Output the (x, y) coordinate of the center of the cell containing the given text.  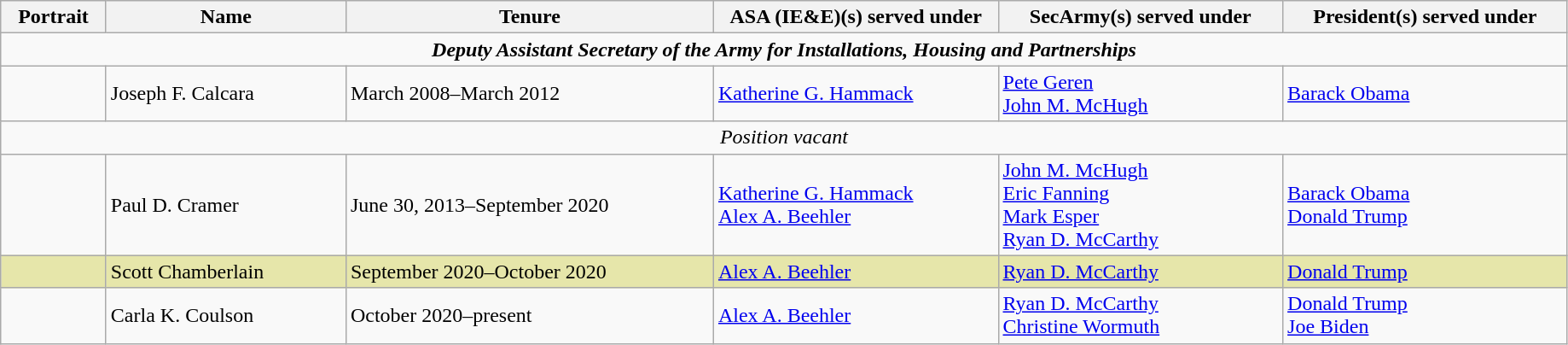
September 2020–October 2020 (529, 272)
Ryan D. McCarthy (1141, 272)
SecArmy(s) served under (1141, 17)
President(s) served under (1426, 17)
Donald TrumpJoe Biden (1426, 316)
Name (225, 17)
June 30, 2013–September 2020 (529, 205)
John M. McHughEric FanningMark EsperRyan D. McCarthy (1141, 205)
Barack Obama (1426, 94)
Katherine G. HammackAlex A. Beehler (856, 205)
Katherine G. Hammack (856, 94)
Ryan D. McCarthyChristine Wormuth (1141, 316)
March 2008–March 2012 (529, 94)
Paul D. Cramer (225, 205)
October 2020–present (529, 316)
Portrait (54, 17)
Scott Chamberlain (225, 272)
ASA (IE&E)(s) served under (856, 17)
Carla K. Coulson (225, 316)
Tenure (529, 17)
Donald Trump (1426, 272)
Joseph F. Calcara (225, 94)
Barack ObamaDonald Trump (1426, 205)
Position vacant (784, 137)
Pete GerenJohn M. McHugh (1141, 94)
Deputy Assistant Secretary of the Army for Installations, Housing and Partnerships (784, 50)
